Detect which cell encompasses the target text, then output its (X, Y) center coordinate. 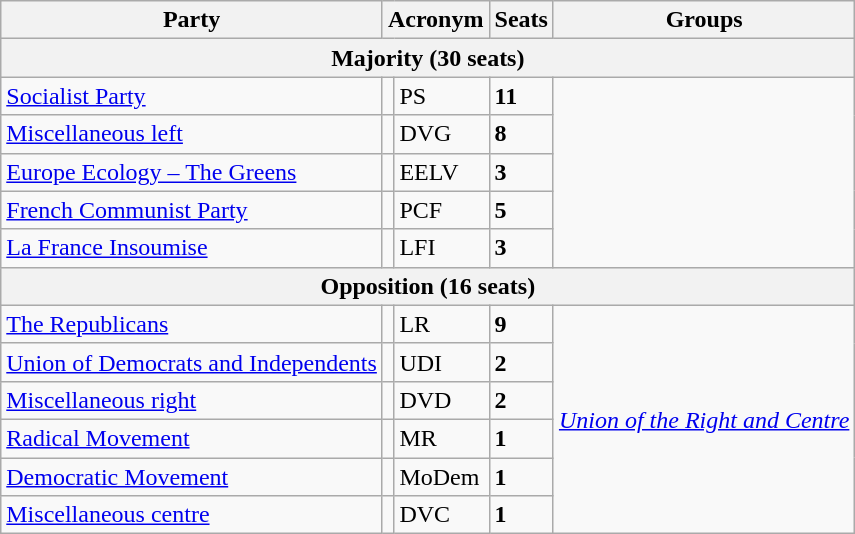
Miscellaneous right (192, 400)
Union of Democrats and Independents (192, 362)
Socialist Party (192, 96)
Acronym (436, 20)
The Republicans (192, 324)
French Communist Party (192, 210)
DVD (442, 400)
9 (521, 324)
Miscellaneous centre (192, 515)
8 (521, 134)
Democratic Movement (192, 477)
Majority (30 seats) (428, 58)
Union of the Right and Centre (704, 419)
LR (442, 324)
La France Insoumise (192, 248)
Opposition (16 seats) (428, 286)
Seats (521, 20)
DVG (442, 134)
PCF (442, 210)
UDI (442, 362)
PS (442, 96)
Europe Ecology – The Greens (192, 172)
Party (192, 20)
5 (521, 210)
Miscellaneous left (192, 134)
Groups (704, 20)
11 (521, 96)
MoDem (442, 477)
Radical Movement (192, 438)
EELV (442, 172)
DVC (442, 515)
MR (442, 438)
LFI (442, 248)
